Scan for the cell matching the given text and deliver its (x, y) coordinate at center. 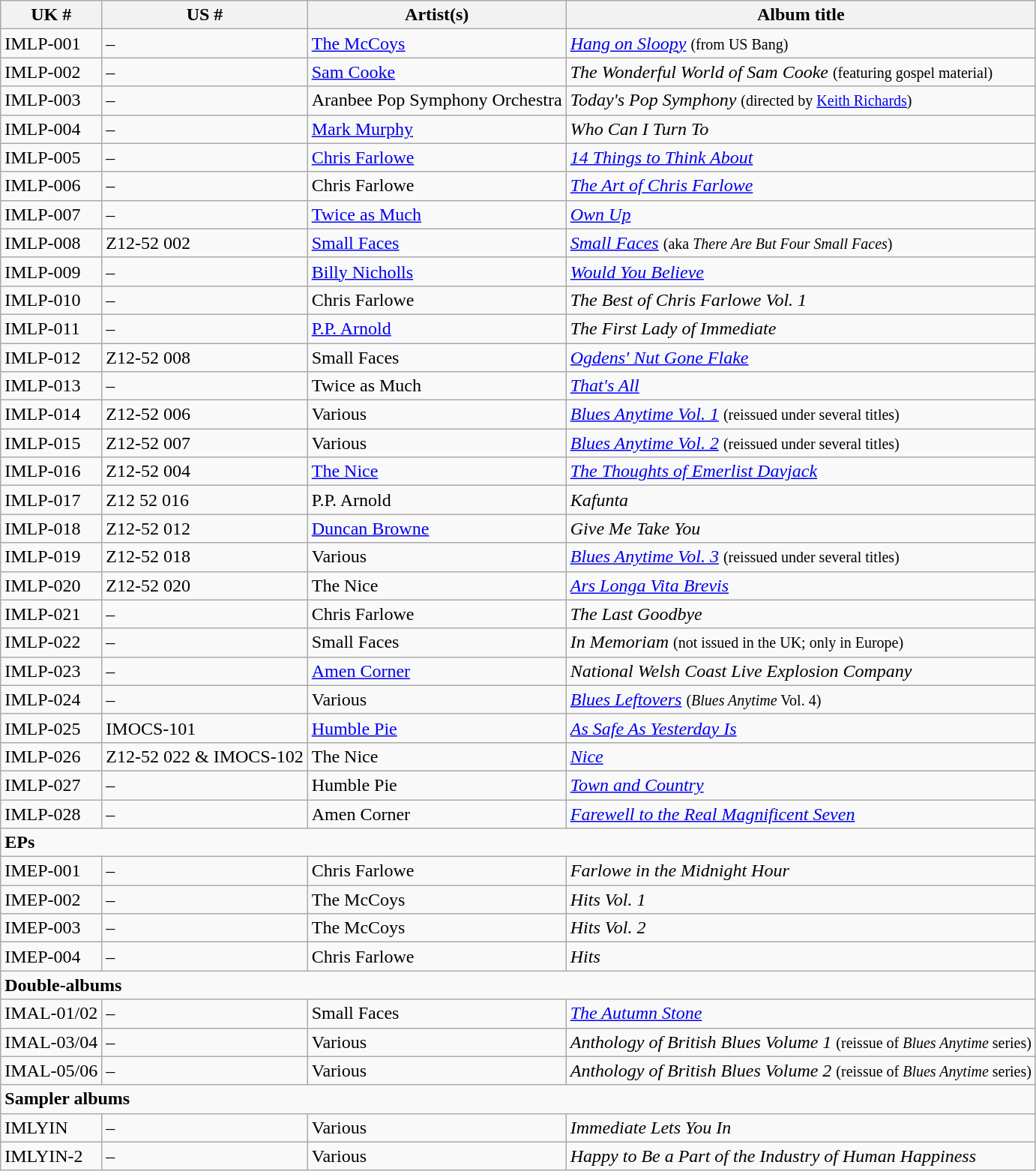
The Last Goodbye (801, 614)
IMLP-017 (51, 500)
IMLP-023 (51, 671)
IMLP-010 (51, 300)
IMLP-006 (51, 186)
The Wonderful World of Sam Cooke (featuring gospel material) (801, 72)
Billy Nicholls (436, 271)
Sampler albums (519, 1099)
That's All (801, 386)
Duncan Browne (436, 529)
Z12-52 020 (205, 585)
IMAL-01/02 (51, 1014)
IMLP-019 (51, 557)
IMLP-007 (51, 214)
Z12-52 012 (205, 529)
IMLP-005 (51, 157)
Town and Country (801, 785)
IMLP-011 (51, 328)
IMEP-004 (51, 957)
IMLP-013 (51, 386)
IMLP-026 (51, 756)
Z12-52 018 (205, 557)
IMLP-020 (51, 585)
IMLP-018 (51, 529)
The Best of Chris Farlowe Vol. 1 (801, 300)
IMLP-012 (51, 358)
IMAL-03/04 (51, 1042)
Z12-52 008 (205, 358)
IMLP-015 (51, 443)
14 Things to Think About (801, 157)
Artist(s) (436, 15)
IMOCS-101 (205, 728)
Blues Anytime Vol. 2 (reissued under several titles) (801, 443)
IMLP-027 (51, 785)
Would You Believe (801, 271)
Happy to Be a Part of the Industry of Human Happiness (801, 1156)
Ars Longa Vita Brevis (801, 585)
Z12 52 016 (205, 500)
Ogdens' Nut Gone Flake (801, 358)
The Art of Chris Farlowe (801, 186)
Z12-52 002 (205, 243)
In Memoriam (not issued in the UK; only in Europe) (801, 642)
US # (205, 15)
Anthology of British Blues Volume 2 (reissue of Blues Anytime series) (801, 1071)
UK # (51, 15)
IMLYIN-2 (51, 1156)
IMAL-05/06 (51, 1071)
Kafunta (801, 500)
Hits (801, 957)
IMLP-008 (51, 243)
IMLP-004 (51, 129)
Z12-52 022 & IMOCS-102 (205, 756)
Blues Anytime Vol. 3 (reissued under several titles) (801, 557)
Hits Vol. 1 (801, 900)
Immediate Lets You In (801, 1128)
Mark Murphy (436, 129)
Farlowe in the Midnight Hour (801, 871)
Z12-52 006 (205, 415)
IMLP-002 (51, 72)
Nice (801, 756)
IMLP-021 (51, 614)
National Welsh Coast Live Explosion Company (801, 671)
Anthology of British Blues Volume 1 (reissue of Blues Anytime series) (801, 1042)
Hang on Sloopy (from US Bang) (801, 43)
IMLP-009 (51, 271)
IMEP-003 (51, 928)
Blues Leftovers (Blues Anytime Vol. 4) (801, 699)
IMLP-014 (51, 415)
Z12-52 007 (205, 443)
Blues Anytime Vol. 1 (reissued under several titles) (801, 415)
The First Lady of Immediate (801, 328)
Who Can I Turn To (801, 129)
IMLP-001 (51, 43)
Sam Cooke (436, 72)
Double-albums (519, 985)
Small Faces (aka There Are But Four Small Faces) (801, 243)
Own Up (801, 214)
EPs (519, 843)
The Thoughts of Emerlist Davjack (801, 472)
IMEP-001 (51, 871)
IMLP-024 (51, 699)
IMLP-003 (51, 100)
IMLYIN (51, 1128)
Hits Vol. 2 (801, 928)
Today's Pop Symphony (directed by Keith Richards) (801, 100)
Give Me Take You (801, 529)
IMLP-016 (51, 472)
Aranbee Pop Symphony Orchestra (436, 100)
Album title (801, 15)
Farewell to the Real Magnificent Seven (801, 813)
IMLP-028 (51, 813)
IMLP-022 (51, 642)
IMEP-002 (51, 900)
As Safe As Yesterday Is (801, 728)
The Autumn Stone (801, 1014)
IMLP-025 (51, 728)
Z12-52 004 (205, 472)
